Detect which cell encompasses the target text, then output its [X, Y] center coordinate. 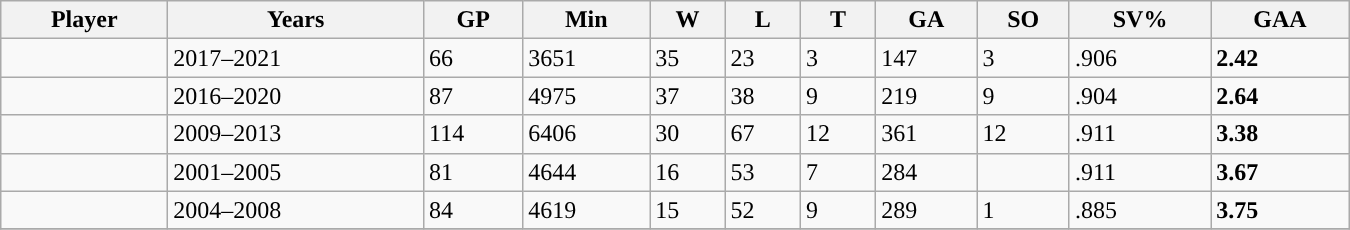
87 [474, 96]
81 [474, 172]
2.42 [1280, 58]
6406 [586, 134]
2.64 [1280, 96]
35 [688, 58]
2016–2020 [296, 96]
L [762, 20]
37 [688, 96]
52 [762, 210]
66 [474, 58]
3651 [586, 58]
38 [762, 96]
SO [1024, 20]
219 [926, 96]
GAA [1280, 20]
.885 [1140, 210]
15 [688, 210]
SV% [1140, 20]
GP [474, 20]
23 [762, 58]
2001–2005 [296, 172]
84 [474, 210]
4644 [586, 172]
Min [586, 20]
3.38 [1280, 134]
53 [762, 172]
7 [838, 172]
2004–2008 [296, 210]
4619 [586, 210]
114 [474, 134]
4975 [586, 96]
Years [296, 20]
361 [926, 134]
Player [84, 20]
2009–2013 [296, 134]
3.67 [1280, 172]
67 [762, 134]
.904 [1140, 96]
16 [688, 172]
GA [926, 20]
284 [926, 172]
3.75 [1280, 210]
W [688, 20]
30 [688, 134]
T [838, 20]
1 [1024, 210]
289 [926, 210]
147 [926, 58]
2017–2021 [296, 58]
.906 [1140, 58]
